Identify which cell holds the provided text, then report its [x, y] central coordinate. 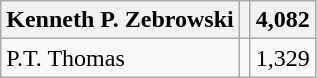
Kenneth P. Zebrowski [120, 20]
4,082 [282, 20]
1,329 [282, 58]
P.T. Thomas [120, 58]
